Determine the [x, y] coordinate at the center of the cell enclosing the given text.  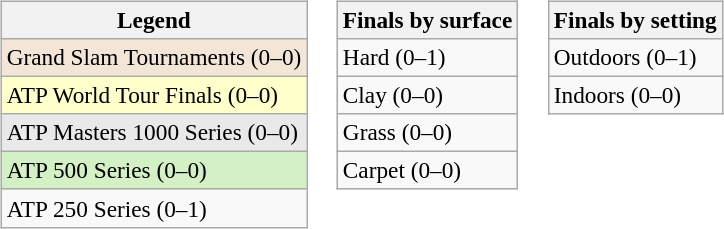
Legend [154, 20]
ATP World Tour Finals (0–0) [154, 95]
Clay (0–0) [427, 95]
ATP 250 Series (0–1) [154, 208]
Grand Slam Tournaments (0–0) [154, 57]
Finals by surface [427, 20]
ATP 500 Series (0–0) [154, 171]
Outdoors (0–1) [635, 57]
Carpet (0–0) [427, 171]
Finals by setting [635, 20]
ATP Masters 1000 Series (0–0) [154, 133]
Indoors (0–0) [635, 95]
Grass (0–0) [427, 133]
Hard (0–1) [427, 57]
